Scan for the cell matching the given text and deliver its [X, Y] coordinate at center. 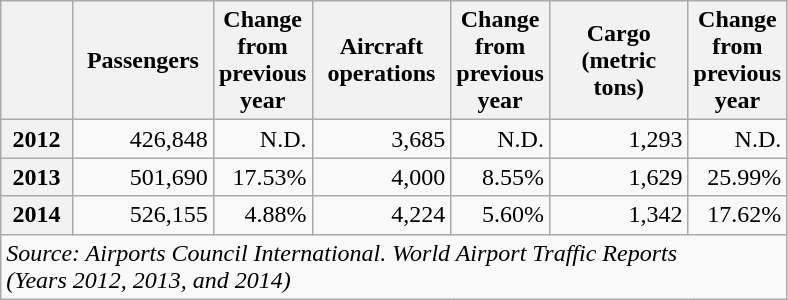
526,155 [142, 215]
8.55% [500, 177]
Passengers [142, 60]
5.60% [500, 215]
501,690 [142, 177]
3,685 [382, 139]
1,342 [618, 215]
Cargo(metric tons) [618, 60]
2013 [37, 177]
Source: Airports Council International. World Airport Traffic Reports(Years 2012, 2013, and 2014) [394, 266]
4,000 [382, 177]
1,293 [618, 139]
1,629 [618, 177]
Aircraft operations [382, 60]
426,848 [142, 139]
4,224 [382, 215]
17.62% [738, 215]
2012 [37, 139]
4.88% [262, 215]
25.99% [738, 177]
2014 [37, 215]
17.53% [262, 177]
